Locate the cell with the specified text and output its [x, y] center coordinate. 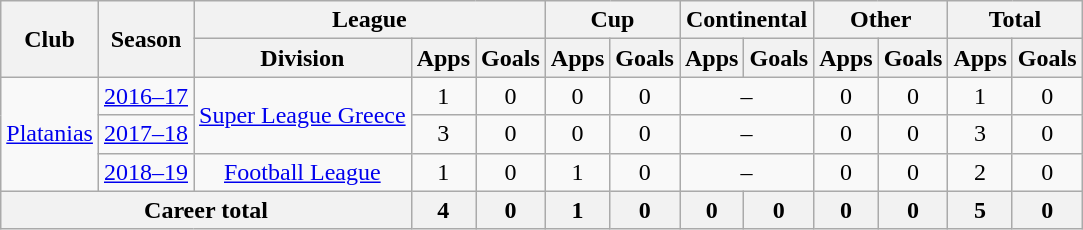
4 [443, 210]
Other [881, 20]
Season [146, 39]
5 [980, 210]
Career total [206, 210]
2016–17 [146, 96]
2017–18 [146, 134]
Football League [303, 172]
Total [1015, 20]
2018–19 [146, 172]
League [370, 20]
Platanias [50, 134]
Cup [612, 20]
2 [980, 172]
Super League Greece [303, 115]
Continental [747, 20]
Division [303, 58]
Club [50, 39]
